Determine the (x, y) coordinate at the center of the cell enclosing the given text.  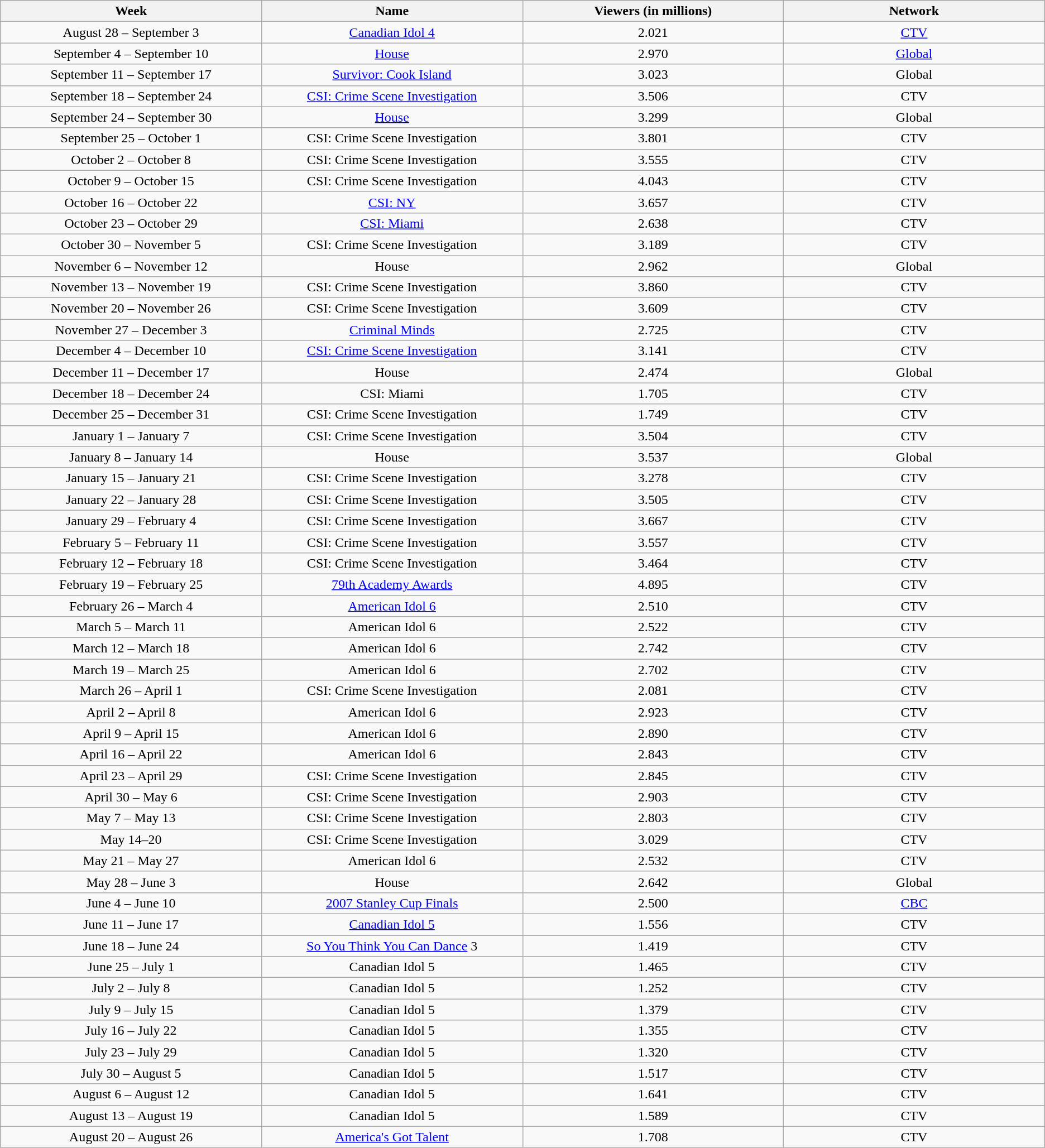
September 11 – September 17 (131, 75)
March 5 – March 11 (131, 627)
July 23 – July 29 (131, 1052)
1.708 (653, 1137)
September 25 – October 1 (131, 138)
February 12 – February 18 (131, 563)
May 7 – May 13 (131, 818)
March 12 – March 18 (131, 649)
2.962 (653, 266)
3.029 (653, 839)
3.023 (653, 75)
Network (914, 11)
May 21 – May 27 (131, 861)
January 1 – January 7 (131, 436)
Criminal Minds (392, 330)
August 13 – August 19 (131, 1116)
4.895 (653, 584)
October 9 – October 15 (131, 181)
2007 Stanley Cup Finals (392, 903)
3.278 (653, 478)
April 9 – April 15 (131, 733)
March 19 – March 25 (131, 670)
2.903 (653, 797)
August 28 – September 3 (131, 32)
April 30 – May 6 (131, 797)
2.923 (653, 712)
1.379 (653, 1010)
1.355 (653, 1031)
CBC (914, 903)
October 23 – October 29 (131, 223)
November 13 – November 19 (131, 287)
3.860 (653, 287)
3.555 (653, 160)
3.609 (653, 309)
1.320 (653, 1052)
April 16 – April 22 (131, 755)
1.589 (653, 1116)
Week (131, 11)
April 2 – April 8 (131, 712)
1.419 (653, 946)
May 14–20 (131, 839)
2.702 (653, 670)
2.970 (653, 54)
October 16 – October 22 (131, 202)
2.532 (653, 861)
December 4 – December 10 (131, 351)
December 11 – December 17 (131, 372)
October 30 – November 5 (131, 244)
1.749 (653, 415)
January 22 – January 28 (131, 499)
July 30 – August 5 (131, 1073)
2.642 (653, 882)
2.510 (653, 606)
September 4 – September 10 (131, 54)
October 2 – October 8 (131, 160)
2.522 (653, 627)
2.890 (653, 733)
Name (392, 11)
2.021 (653, 32)
3.505 (653, 499)
1.252 (653, 988)
3.299 (653, 117)
February 19 – February 25 (131, 584)
CSI: NY (392, 202)
January 8 – January 14 (131, 457)
July 9 – July 15 (131, 1010)
3.141 (653, 351)
1.705 (653, 393)
June 25 – July 1 (131, 967)
November 6 – November 12 (131, 266)
3.667 (653, 521)
1.517 (653, 1073)
June 11 – June 17 (131, 924)
June 4 – June 10 (131, 903)
2.638 (653, 223)
January 29 – February 4 (131, 521)
3.657 (653, 202)
3.506 (653, 96)
February 5 – February 11 (131, 542)
3.537 (653, 457)
July 2 – July 8 (131, 988)
Canadian Idol 4 (392, 32)
3.504 (653, 436)
December 25 – December 31 (131, 415)
August 6 – August 12 (131, 1094)
November 27 – December 3 (131, 330)
May 28 – June 3 (131, 882)
So You Think You Can Dance 3 (392, 946)
2.843 (653, 755)
Viewers (in millions) (653, 11)
4.043 (653, 181)
2.081 (653, 691)
2.803 (653, 818)
December 18 – December 24 (131, 393)
2.474 (653, 372)
1.465 (653, 967)
79th Academy Awards (392, 584)
2.845 (653, 776)
February 26 – March 4 (131, 606)
3.189 (653, 244)
3.464 (653, 563)
1.641 (653, 1094)
June 18 – June 24 (131, 946)
August 20 – August 26 (131, 1137)
Survivor: Cook Island (392, 75)
November 20 – November 26 (131, 309)
3.557 (653, 542)
3.801 (653, 138)
April 23 – April 29 (131, 776)
January 15 – January 21 (131, 478)
September 24 – September 30 (131, 117)
July 16 – July 22 (131, 1031)
2.725 (653, 330)
March 26 – April 1 (131, 691)
America's Got Talent (392, 1137)
1.556 (653, 924)
2.742 (653, 649)
2.500 (653, 903)
September 18 – September 24 (131, 96)
